Locate the cell with the specified text and output its [x, y] center coordinate. 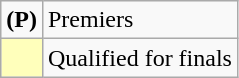
Premiers [140, 20]
Qualified for finals [140, 58]
(P) [22, 20]
